Find where the given text appears and provide that cell's center as [x, y] coordinate. 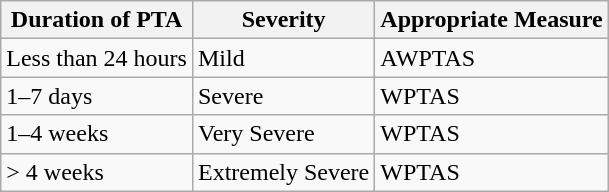
Severity [283, 20]
Very Severe [283, 134]
Severe [283, 96]
AWPTAS [492, 58]
Mild [283, 58]
> 4 weeks [97, 172]
1–4 weeks [97, 134]
Duration of PTA [97, 20]
1–7 days [97, 96]
Less than 24 hours [97, 58]
Extremely Severe [283, 172]
Appropriate Measure [492, 20]
